From the cell containing the given text, extract its center point as [x, y] coordinate. 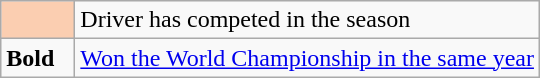
Bold [38, 58]
Won the World Championship in the same year [308, 58]
Driver has competed in the season [308, 20]
